Return [x, y] of the center of cell containing provided text 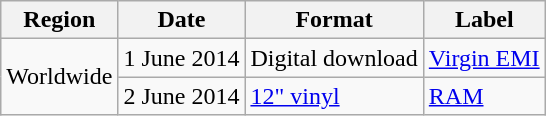
1 June 2014 [182, 58]
Worldwide [60, 77]
Date [182, 20]
Digital download [334, 58]
Label [484, 20]
12" vinyl [334, 96]
Format [334, 20]
Region [60, 20]
Virgin EMI [484, 58]
RAM [484, 96]
2 June 2014 [182, 96]
